Capture the cell that displays the provided text and extract its [X, Y] central coordinate. 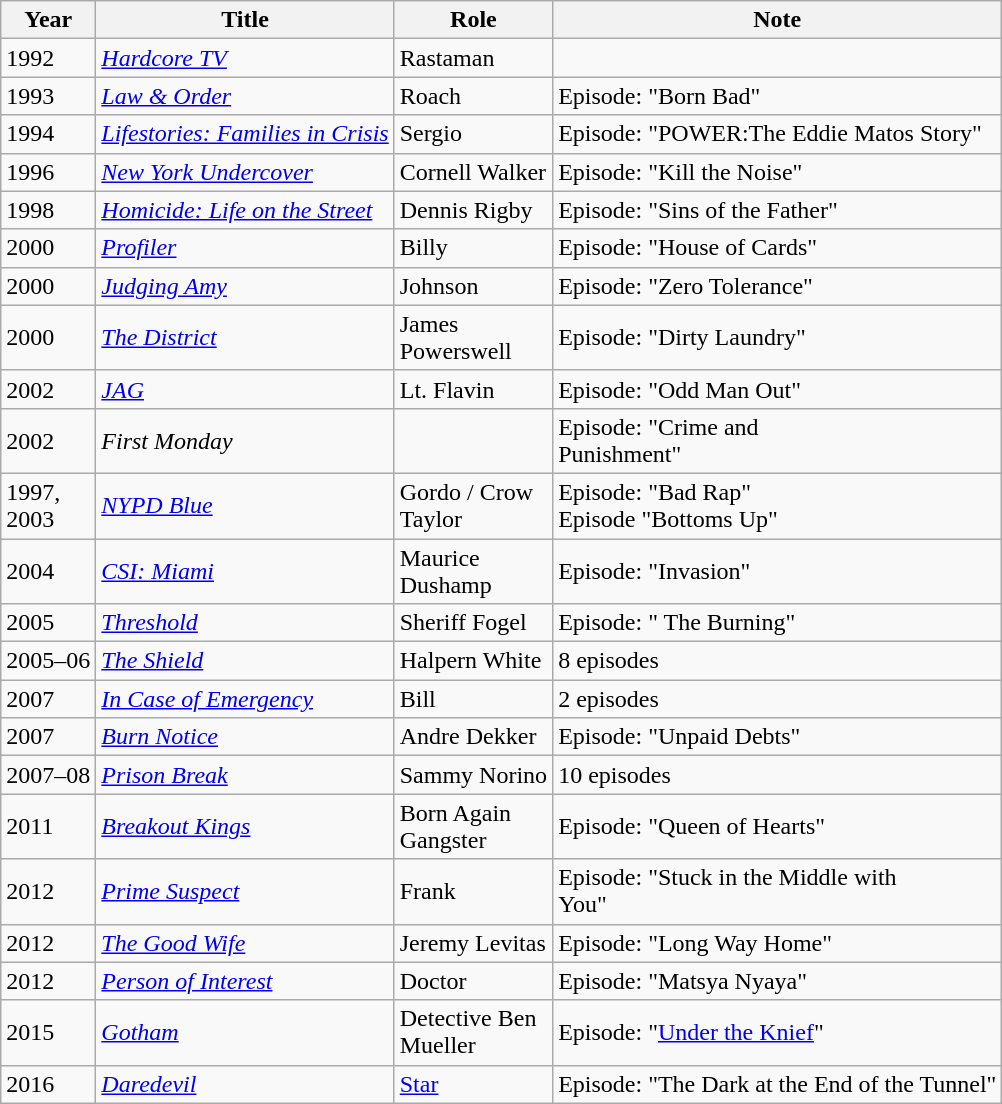
Episode: "Sins of the Father" [778, 210]
Roach [473, 96]
2016 [48, 1084]
Homicide: Life on the Street [245, 210]
Note [778, 20]
First Monday [245, 440]
Lifestories: Families in Crisis [245, 134]
Prime Suspect [245, 892]
Episode: "House of Cards" [778, 248]
Gotham [245, 1032]
Episode: "Matsya Nyaya" [778, 981]
Judging Amy [245, 286]
Johnson [473, 286]
Gordo / CrowTaylor [473, 506]
1996 [48, 172]
Lt. Flavin [473, 389]
Role [473, 20]
Burn Notice [245, 737]
1993 [48, 96]
Detective BenMueller [473, 1032]
Title [245, 20]
Dennis Rigby [473, 210]
1994 [48, 134]
Doctor [473, 981]
Prison Break [245, 775]
New York Undercover [245, 172]
Episode: "The Dark at the End of the Tunnel" [778, 1084]
Star [473, 1084]
NYPD Blue [245, 506]
CSI: Miami [245, 570]
Episode: "POWER:The Eddie Matos Story" [778, 134]
Sergio [473, 134]
Billy [473, 248]
Episode: "Unpaid Debts" [778, 737]
Born AgainGangster [473, 826]
10 episodes [778, 775]
Person of Interest [245, 981]
1998 [48, 210]
2007–08 [48, 775]
Rastaman [473, 58]
Year [48, 20]
1997,2003 [48, 506]
Threshold [245, 623]
Episode: " The Burning" [778, 623]
2005–06 [48, 661]
Jeremy Levitas [473, 943]
Cornell Walker [473, 172]
8 episodes [778, 661]
Episode: "Stuck in the Middle withYou" [778, 892]
Episode: "Kill the Noise" [778, 172]
The District [245, 338]
2005 [48, 623]
2 episodes [778, 699]
Episode: "Crime andPunishment" [778, 440]
Profiler [245, 248]
In Case of Emergency [245, 699]
Halpern White [473, 661]
Episode: "Queen of Hearts" [778, 826]
Hardcore TV [245, 58]
Episode: "Zero Tolerance" [778, 286]
Breakout Kings [245, 826]
Episode: "Born Bad" [778, 96]
Episode: "Odd Man Out" [778, 389]
Episode: "Under the Knief" [778, 1032]
Law & Order [245, 96]
The Shield [245, 661]
JamesPowerswell [473, 338]
Daredevil [245, 1084]
JAG [245, 389]
Sammy Norino [473, 775]
Bill [473, 699]
Sheriff Fogel [473, 623]
MauriceDushamp [473, 570]
2004 [48, 570]
Episode: "Dirty Laundry" [778, 338]
2011 [48, 826]
The Good Wife [245, 943]
2015 [48, 1032]
Andre Dekker [473, 737]
1992 [48, 58]
Episode: "Invasion" [778, 570]
Episode: "Bad Rap"Episode "Bottoms Up" [778, 506]
Frank [473, 892]
Episode: "Long Way Home" [778, 943]
